From the cell containing the given text, extract its center point as [x, y] coordinate. 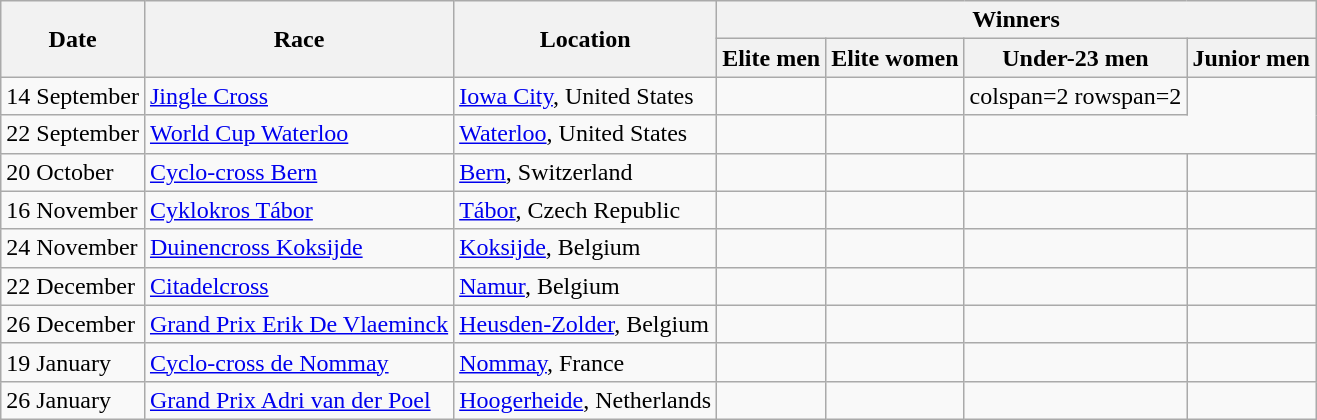
Citadelcross [298, 286]
Race [298, 39]
14 September [73, 96]
19 January [73, 362]
Cyclo-cross Bern [298, 172]
Under-23 men [1076, 58]
Winners [1016, 20]
24 November [73, 248]
colspan=2 rowspan=2 [1076, 96]
22 September [73, 134]
Date [73, 39]
26 January [73, 400]
22 December [73, 286]
World Cup Waterloo [298, 134]
Elite women [895, 58]
Duinencross Koksijde [298, 248]
Koksijde, Belgium [586, 248]
Tábor, Czech Republic [586, 210]
Iowa City, United States [586, 96]
Grand Prix Adri van der Poel [298, 400]
Hoogerheide, Netherlands [586, 400]
Jingle Cross [298, 96]
Bern, Switzerland [586, 172]
Waterloo, United States [586, 134]
Junior men [1252, 58]
20 October [73, 172]
16 November [73, 210]
Elite men [772, 58]
26 December [73, 324]
Cyklokros Tábor [298, 210]
Namur, Belgium [586, 286]
Heusden-Zolder, Belgium [586, 324]
Grand Prix Erik De Vlaeminck [298, 324]
Nommay, France [586, 362]
Cyclo-cross de Nommay [298, 362]
Location [586, 39]
